Detect which cell encompasses the target text, then output its (X, Y) center coordinate. 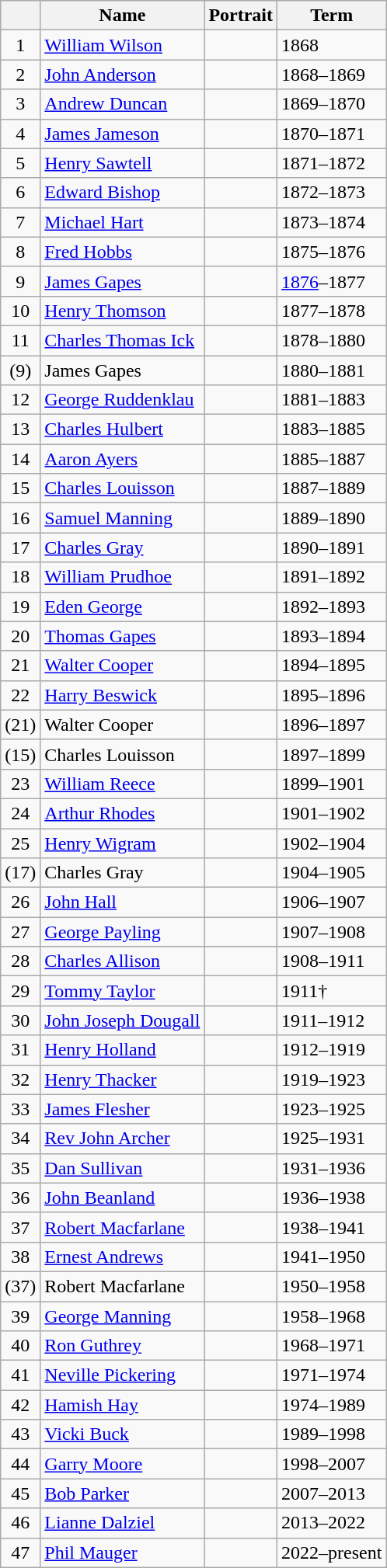
1919–1923 (332, 1080)
1958–1968 (332, 1316)
1871–1872 (332, 163)
1894–1895 (332, 666)
Andrew Duncan (123, 104)
8 (20, 252)
James Jameson (123, 134)
17 (20, 548)
Henry Wigram (123, 843)
1889–1890 (332, 518)
16 (20, 518)
George Ruddenklau (123, 400)
Edward Bishop (123, 193)
Charles Hulbert (123, 429)
1974–1989 (332, 1405)
6 (20, 193)
2013–2022 (332, 1523)
1907–1908 (332, 932)
Rev John Archer (123, 1139)
Henry Thacker (123, 1080)
(15) (20, 754)
John Anderson (123, 75)
1971–1974 (332, 1375)
Vicki Buck (123, 1434)
11 (20, 340)
40 (20, 1346)
Samuel Manning (123, 518)
25 (20, 843)
7 (20, 222)
2022–present (332, 1552)
1868–1869 (332, 75)
30 (20, 1020)
1912–1919 (332, 1050)
47 (20, 1552)
1923–1925 (332, 1109)
1880–1881 (332, 370)
1904–1905 (332, 873)
1906–1907 (332, 902)
Michael Hart (123, 222)
John Hall (123, 902)
Henry Holland (123, 1050)
4 (20, 134)
45 (20, 1493)
1868 (332, 45)
14 (20, 459)
1891–1892 (332, 577)
13 (20, 429)
41 (20, 1375)
1911–1912 (332, 1020)
Aaron Ayers (123, 459)
35 (20, 1168)
38 (20, 1257)
29 (20, 991)
Name (123, 16)
1896–1897 (332, 725)
Dan Sullivan (123, 1168)
5 (20, 163)
1901–1902 (332, 813)
Phil Mauger (123, 1552)
Arthur Rhodes (123, 813)
(37) (20, 1286)
Bob Parker (123, 1493)
1989–1998 (332, 1434)
Henry Thomson (123, 311)
James Flesher (123, 1109)
1887–1889 (332, 488)
Ron Guthrey (123, 1346)
39 (20, 1316)
Eden George (123, 607)
Charles Thomas Ick (123, 340)
28 (20, 961)
1998–2007 (332, 1464)
1881–1883 (332, 400)
43 (20, 1434)
Term (332, 16)
24 (20, 813)
1869–1870 (332, 104)
34 (20, 1139)
3 (20, 104)
23 (20, 784)
Ernest Andrews (123, 1257)
William Prudhoe (123, 577)
22 (20, 695)
1875–1876 (332, 252)
20 (20, 636)
1908–1911 (332, 961)
(9) (20, 370)
Neville Pickering (123, 1375)
1895–1896 (332, 695)
1899–1901 (332, 784)
George Manning (123, 1316)
Charles Allison (123, 961)
George Payling (123, 932)
46 (20, 1523)
31 (20, 1050)
1890–1891 (332, 548)
(17) (20, 873)
Hamish Hay (123, 1405)
1873–1874 (332, 222)
1941–1950 (332, 1257)
1925–1931 (332, 1139)
9 (20, 281)
Henry Sawtell (123, 163)
15 (20, 488)
1893–1894 (332, 636)
44 (20, 1464)
John Joseph Dougall (123, 1020)
Portrait (241, 16)
1950–1958 (332, 1286)
21 (20, 666)
2 (20, 75)
John Beanland (123, 1198)
1885–1887 (332, 459)
1902–1904 (332, 843)
1876–1877 (332, 281)
(21) (20, 725)
1938–1941 (332, 1227)
1931–1936 (332, 1168)
37 (20, 1227)
33 (20, 1109)
27 (20, 932)
1883–1885 (332, 429)
12 (20, 400)
32 (20, 1080)
William Reece (123, 784)
William Wilson (123, 45)
Garry Moore (123, 1464)
19 (20, 607)
1877–1878 (332, 311)
1892–1893 (332, 607)
2007–2013 (332, 1493)
Lianne Dalziel (123, 1523)
1936–1938 (332, 1198)
1872–1873 (332, 193)
Tommy Taylor (123, 991)
18 (20, 577)
1911† (332, 991)
Harry Beswick (123, 695)
1870–1871 (332, 134)
Thomas Gapes (123, 636)
36 (20, 1198)
1878–1880 (332, 340)
10 (20, 311)
42 (20, 1405)
1968–1971 (332, 1346)
Fred Hobbs (123, 252)
26 (20, 902)
1897–1899 (332, 754)
1 (20, 45)
